Provide the [x, y] coordinate of the cell's center where the given text is located.  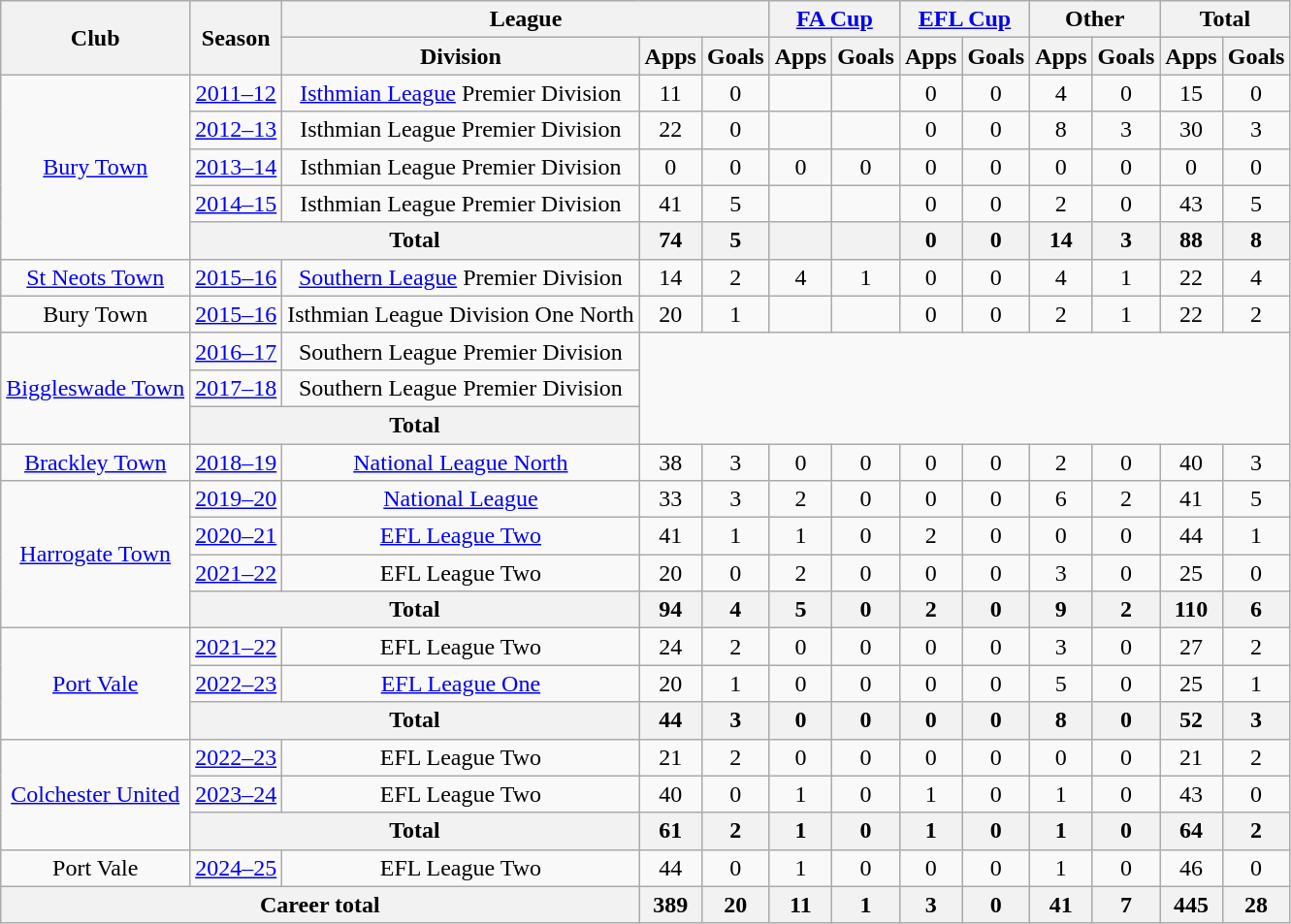
St Neots Town [95, 277]
389 [670, 905]
2018–19 [237, 462]
Season [237, 38]
EFL Cup [964, 19]
7 [1126, 905]
2017–18 [237, 388]
15 [1191, 93]
Biggleswade Town [95, 388]
2024–25 [237, 868]
28 [1256, 905]
League [526, 19]
110 [1191, 610]
Other [1095, 19]
94 [670, 610]
33 [670, 499]
Colchester United [95, 794]
46 [1191, 868]
Career total [320, 905]
2016–17 [237, 351]
88 [1191, 240]
2020–21 [237, 536]
Isthmian League Division One North [461, 314]
EFL League One [461, 684]
2023–24 [237, 794]
Division [461, 56]
38 [670, 462]
Brackley Town [95, 462]
2014–15 [237, 204]
Harrogate Town [95, 555]
52 [1191, 720]
27 [1191, 647]
Club [95, 38]
2019–20 [237, 499]
National League [461, 499]
9 [1061, 610]
74 [670, 240]
445 [1191, 905]
64 [1191, 831]
61 [670, 831]
National League North [461, 462]
30 [1191, 130]
2013–14 [237, 167]
24 [670, 647]
2011–12 [237, 93]
FA Cup [834, 19]
2012–13 [237, 130]
